Return the [x, y] coordinate for the center point of the cell that contains the specified text.  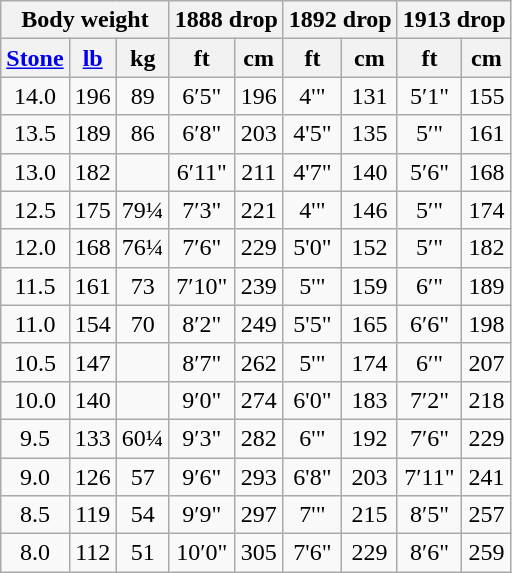
8′7" [202, 362]
8′6" [429, 553]
262 [258, 362]
218 [487, 400]
8′5" [429, 515]
5′1" [429, 96]
13.0 [35, 172]
8′2" [202, 324]
5'0" [312, 248]
6'" [312, 438]
155 [487, 96]
154 [92, 324]
5'5" [312, 324]
257 [487, 515]
192 [370, 438]
86 [142, 134]
6′8" [202, 134]
13.5 [35, 134]
79¼ [142, 210]
57 [142, 477]
293 [258, 477]
305 [258, 553]
6'8" [312, 477]
119 [92, 515]
8.0 [35, 553]
6′11" [202, 172]
211 [258, 172]
274 [258, 400]
147 [92, 362]
6′6" [429, 324]
73 [142, 286]
4'7" [312, 172]
89 [142, 96]
7′10" [202, 286]
152 [370, 248]
1913 drop [454, 20]
215 [370, 515]
Stone [35, 58]
159 [370, 286]
239 [258, 286]
7′2" [429, 400]
135 [370, 134]
249 [258, 324]
10′0" [202, 553]
4'5" [312, 134]
11.0 [35, 324]
12.5 [35, 210]
6'0" [312, 400]
9′9" [202, 515]
259 [487, 553]
183 [370, 400]
1892 drop [340, 20]
6′5" [202, 96]
9′3" [202, 438]
207 [487, 362]
112 [92, 553]
60¼ [142, 438]
198 [487, 324]
12.0 [35, 248]
7'" [312, 515]
Body weight [86, 20]
126 [92, 477]
1888 drop [226, 20]
5′6" [429, 172]
7'6" [312, 553]
76¼ [142, 248]
11.5 [35, 286]
51 [142, 553]
9.5 [35, 438]
297 [258, 515]
10.5 [35, 362]
241 [487, 477]
10.0 [35, 400]
9′6" [202, 477]
146 [370, 210]
lb [92, 58]
175 [92, 210]
14.0 [35, 96]
7′3" [202, 210]
70 [142, 324]
165 [370, 324]
221 [258, 210]
8.5 [35, 515]
9′0" [202, 400]
kg [142, 58]
282 [258, 438]
9.0 [35, 477]
54 [142, 515]
7′11" [429, 477]
131 [370, 96]
133 [92, 438]
